For the text-containing cell, return its midpoint in [X, Y] coordinate format. 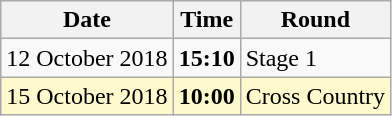
Time [206, 20]
12 October 2018 [87, 58]
Stage 1 [315, 58]
15 October 2018 [87, 96]
Round [315, 20]
10:00 [206, 96]
Date [87, 20]
Cross Country [315, 96]
15:10 [206, 58]
